Find where the given text appears and provide that cell's center as (x, y) coordinate. 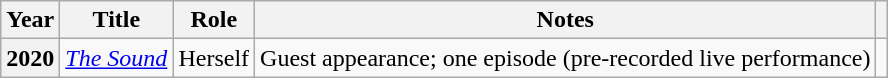
Notes (566, 20)
2020 (30, 58)
Herself (214, 58)
Title (116, 20)
Year (30, 20)
The Sound (116, 58)
Guest appearance; one episode (pre-recorded live performance) (566, 58)
Role (214, 20)
